Extract the [X, Y] coordinate from the center of the cell holding the provided text.  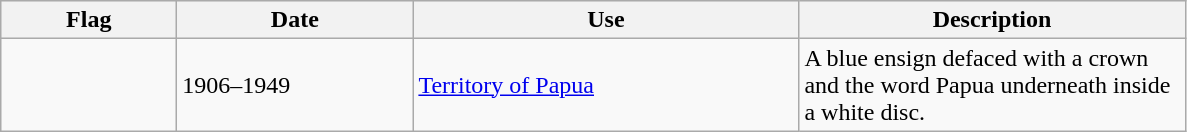
Flag [89, 20]
Use [606, 20]
Description [992, 20]
Date [295, 20]
A blue ensign defaced with a crown and the word Papua underneath inside a white disc. [992, 85]
1906–1949 [295, 85]
Territory of Papua [606, 85]
